Find where the given text appears and provide that cell's center as [x, y] coordinate. 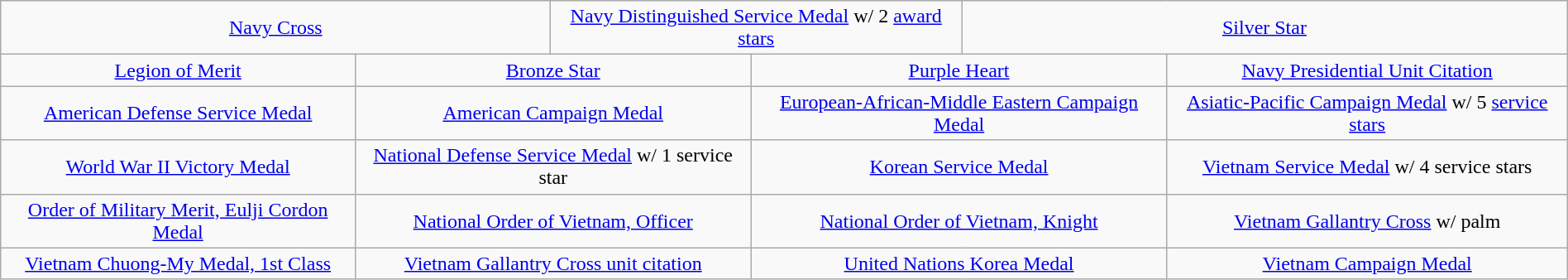
Bronze Star [553, 70]
United Nations Korea Medal [959, 263]
Vietnam Gallantry Cross unit citation [553, 263]
Navy Distinguished Service Medal w/ 2 award stars [756, 28]
American Campaign Medal [553, 113]
European-African-Middle Eastern Campaign Medal [959, 113]
National Order of Vietnam, Officer [553, 220]
World War II Victory Medal [179, 167]
Purple Heart [959, 70]
Order of Military Merit, Eulji Cordon Medal [179, 220]
Legion of Merit [179, 70]
American Defense Service Medal [179, 113]
Navy Presidential Unit Citation [1367, 70]
National Defense Service Medal w/ 1 service star [553, 167]
Vietnam Gallantry Cross w/ palm [1367, 220]
Vietnam Chuong-My Medal, 1st Class [179, 263]
National Order of Vietnam, Knight [959, 220]
Silver Star [1265, 28]
Navy Cross [276, 28]
Vietnam Campaign Medal [1367, 263]
Vietnam Service Medal w/ 4 service stars [1367, 167]
Korean Service Medal [959, 167]
Asiatic-Pacific Campaign Medal w/ 5 service stars [1367, 113]
